Scan for the cell matching the given text and deliver its (x, y) coordinate at center. 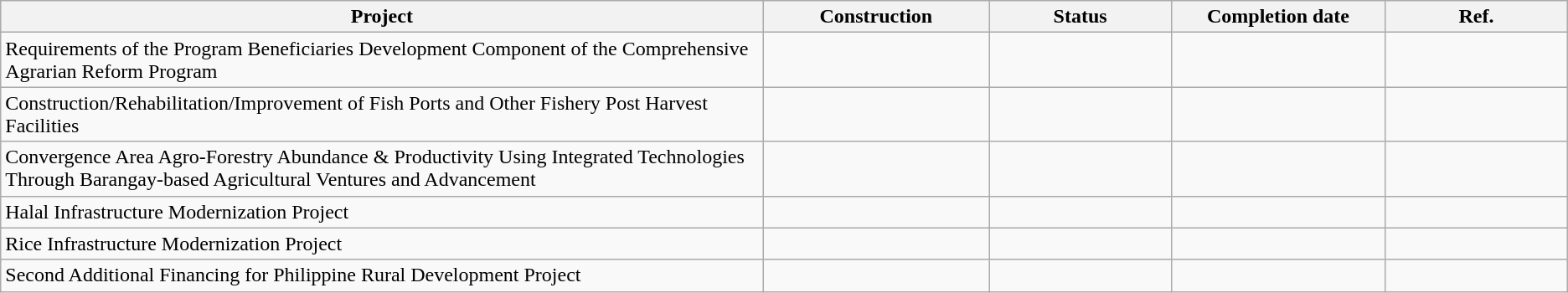
Halal Infrastructure Modernization Project (382, 212)
Project (382, 17)
Completion date (1278, 17)
Requirements of the Program Beneficiaries Development Component of the Comprehensive Agrarian Reform Program (382, 60)
Status (1081, 17)
Construction (876, 17)
Rice Infrastructure Modernization Project (382, 244)
Construction/Rehabilitation/Improvement of Fish Ports and Other Fishery Post Harvest Facilities (382, 114)
Convergence Area Agro-Forestry Abundance & Productivity Using Integrated Technologies Through Barangay-based Agricultural Ventures and Advancement (382, 169)
Ref. (1477, 17)
Second Additional Financing for Philippine Rural Development Project (382, 275)
